Output the [X, Y] coordinate of the center of the cell containing the given text.  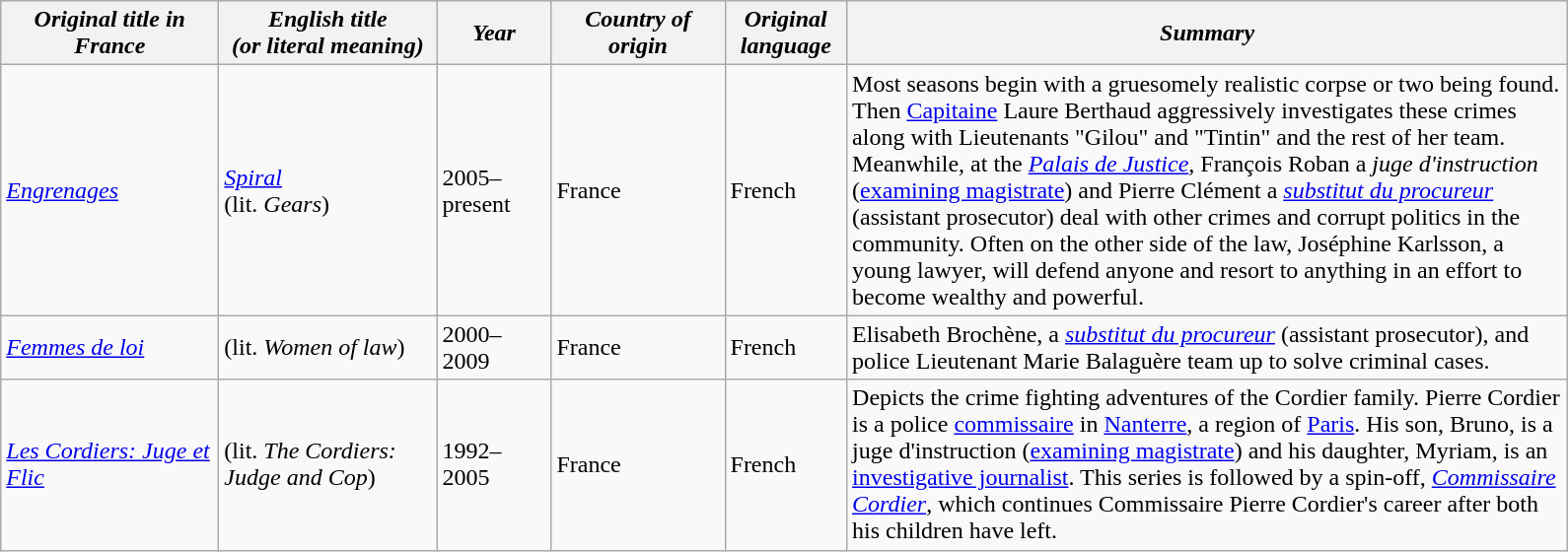
Original language [786, 34]
Elisabeth Brochène, a substitut du procureur (assistant prosecutor), and police Lieutenant Marie Balaguère team up to solve criminal cases. [1207, 347]
Engrenages [110, 190]
Les Cordiers: Juge et Flic [110, 465]
(lit. Women of law) [327, 347]
2000–2009 [494, 347]
Summary [1207, 34]
2005–present [494, 190]
Country of origin [638, 34]
Spiral(lit. Gears) [327, 190]
Original title in France [110, 34]
Femmes de loi [110, 347]
(lit. The Cordiers: Judge and Cop) [327, 465]
1992–2005 [494, 465]
Year [494, 34]
English title(or literal meaning) [327, 34]
